Extract the (x, y) coordinate from the center of the cell holding the provided text.  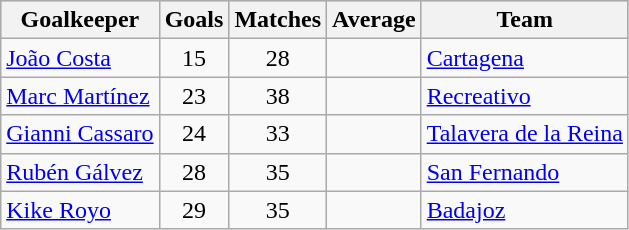
Marc Martínez (80, 96)
29 (194, 210)
33 (278, 134)
Talavera de la Reina (524, 134)
Team (524, 20)
Matches (278, 20)
Gianni Cassaro (80, 134)
24 (194, 134)
38 (278, 96)
15 (194, 58)
Goals (194, 20)
Badajoz (524, 210)
San Fernando (524, 172)
Rubén Gálvez (80, 172)
Average (374, 20)
Cartagena (524, 58)
Recreativo (524, 96)
Kike Royo (80, 210)
23 (194, 96)
Goalkeeper (80, 20)
João Costa (80, 58)
